Determine the [X, Y] coordinate at the center of the cell enclosing the given text.  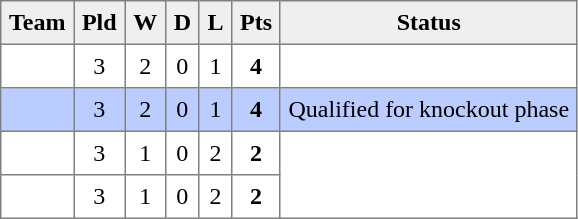
L [216, 23]
Team [38, 23]
W [145, 23]
Pld [100, 23]
D [182, 23]
Qualified for knockout phase [428, 110]
Pts [256, 23]
Status [428, 23]
